Identify which cell holds the provided text, then report its (X, Y) central coordinate. 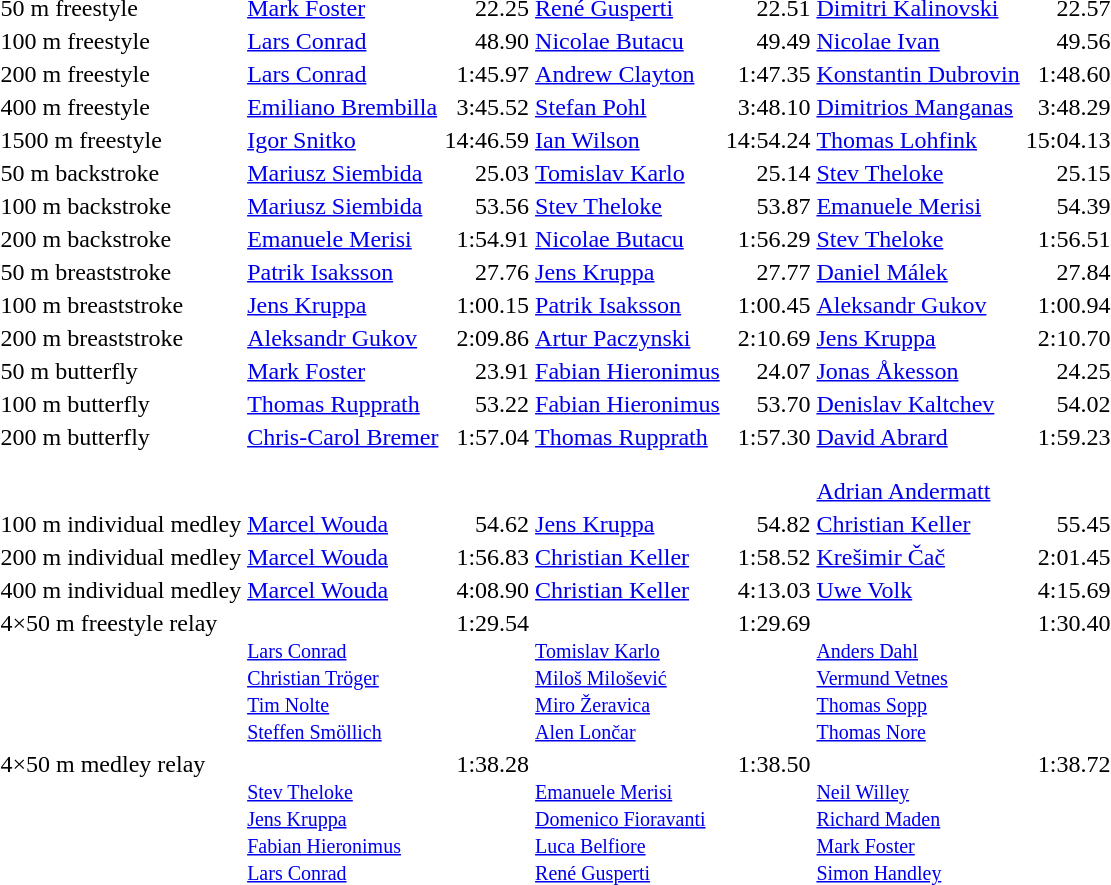
53.56 (487, 206)
1:00.15 (487, 305)
53.22 (487, 404)
Tomislav KarloMiloš MiloševićMiro ŽeravicaAlen Lončar (628, 677)
25.14 (768, 173)
27.76 (487, 272)
Chris-Carol Bremer (343, 464)
1:57.04 (487, 464)
1:29.54 (487, 677)
Thomas Lohfink (918, 140)
David AbrardAdrian Andermatt (918, 464)
23.91 (487, 371)
1:58.52 (768, 557)
53.87 (768, 206)
Artur Paczynski (628, 338)
Uwe Volk (918, 590)
Krešimir Čač (918, 557)
25.03 (487, 173)
1:29.69 (768, 677)
Anders DahlVermund VetnesThomas SoppThomas Nore (918, 677)
54.62 (487, 524)
1:47.35 (768, 74)
1:54.91 (487, 239)
2:09.86 (487, 338)
4:08.90 (487, 590)
1:57.30 (768, 464)
Nicolae Ivan (918, 41)
Igor Snitko (343, 140)
27.77 (768, 272)
Lars ConradChristian TrögerTim NolteSteffen Smöllich (343, 677)
Daniel Málek (918, 272)
Andrew Clayton (628, 74)
2:10.69 (768, 338)
Emiliano Brembilla (343, 107)
Ian Wilson (628, 140)
24.07 (768, 371)
1:56.83 (487, 557)
Denislav Kaltchev (918, 404)
1:56.29 (768, 239)
54.82 (768, 524)
Tomislav Karlo (628, 173)
Jonas Åkesson (918, 371)
1:00.45 (768, 305)
Dimitrios Manganas (918, 107)
14:54.24 (768, 140)
Konstantin Dubrovin (918, 74)
14:46.59 (487, 140)
3:48.10 (768, 107)
53.70 (768, 404)
48.90 (487, 41)
49.49 (768, 41)
Stefan Pohl (628, 107)
3:45.52 (487, 107)
1:45.97 (487, 74)
Mark Foster (343, 371)
4:13.03 (768, 590)
